From the cell containing the given text, extract its center point as [X, Y] coordinate. 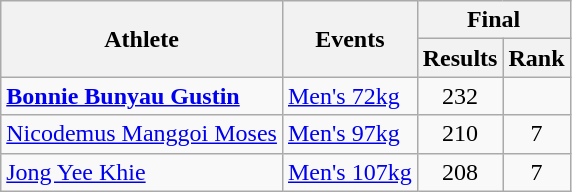
210 [460, 134]
Bonnie Bunyau Gustin [142, 96]
Athlete [142, 39]
Final [494, 20]
Men's 72kg [350, 96]
232 [460, 96]
Men's 97kg [350, 134]
Results [460, 58]
Men's 107kg [350, 172]
Nicodemus Manggoi Moses [142, 134]
208 [460, 172]
Events [350, 39]
Jong Yee Khie [142, 172]
Rank [536, 58]
